Locate the cell with the specified text and output its (x, y) center coordinate. 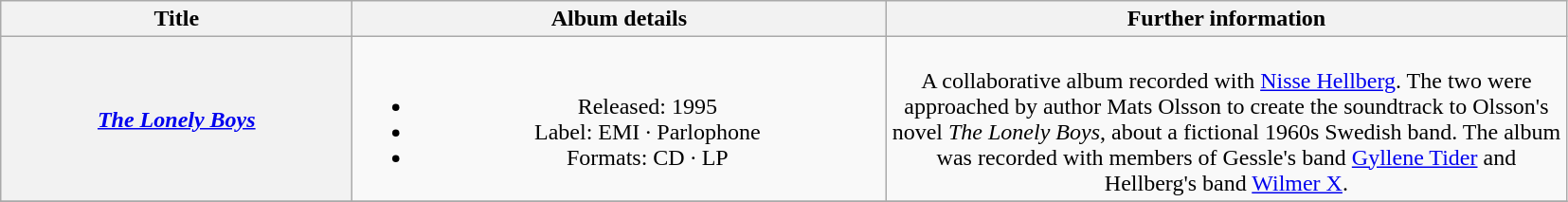
Title (176, 19)
Released: 1995Label: EMI · ParlophoneFormats: CD · LP (620, 119)
Album details (620, 19)
The Lonely Boys (176, 119)
Further information (1226, 19)
